Extract the [x, y] coordinate from the center of the cell holding the provided text.  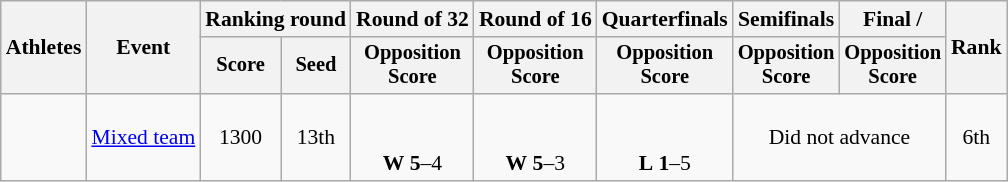
13th [316, 138]
Quarterfinals [665, 19]
Event [143, 48]
Final / [892, 19]
W 5–3 [536, 138]
L 1–5 [665, 138]
Mixed team [143, 138]
Round of 16 [536, 19]
Round of 32 [412, 19]
Athletes [44, 48]
Ranking round [276, 19]
Rank [976, 48]
W 5–4 [412, 138]
Did not advance [840, 138]
1300 [240, 138]
Semifinals [786, 19]
Seed [316, 66]
6th [976, 138]
Score [240, 66]
